Locate the cell with the specified text and output its [x, y] center coordinate. 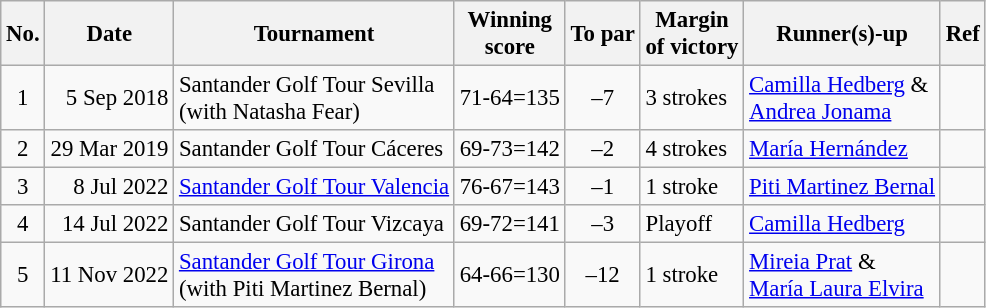
María Hernández [842, 149]
–2 [602, 149]
Camilla Hedberg [842, 224]
8 Jul 2022 [110, 187]
64-66=130 [510, 276]
69-72=141 [510, 224]
Santander Golf Tour Valencia [314, 187]
29 Mar 2019 [110, 149]
3 [23, 187]
5 Sep 2018 [110, 98]
Santander Golf Tour Girona (with Piti Martinez Bernal) [314, 276]
Winningscore [510, 34]
71-64=135 [510, 98]
4 strokes [692, 149]
Ref [962, 34]
14 Jul 2022 [110, 224]
No. [23, 34]
4 [23, 224]
11 Nov 2022 [110, 276]
2 [23, 149]
–7 [602, 98]
Marginof victory [692, 34]
3 strokes [692, 98]
Santander Golf Tour Sevilla(with Natasha Fear) [314, 98]
Camilla Hedberg & Andrea Jonama [842, 98]
Santander Golf Tour Cáceres [314, 149]
5 [23, 276]
Runner(s)-up [842, 34]
To par [602, 34]
Date [110, 34]
Playoff [692, 224]
Tournament [314, 34]
1 [23, 98]
Santander Golf Tour Vizcaya [314, 224]
76-67=143 [510, 187]
Mireia Prat & María Laura Elvira [842, 276]
–3 [602, 224]
Piti Martinez Bernal [842, 187]
–12 [602, 276]
69-73=142 [510, 149]
–1 [602, 187]
